Return the [X, Y] coordinate for the center point of the cell that contains the specified text.  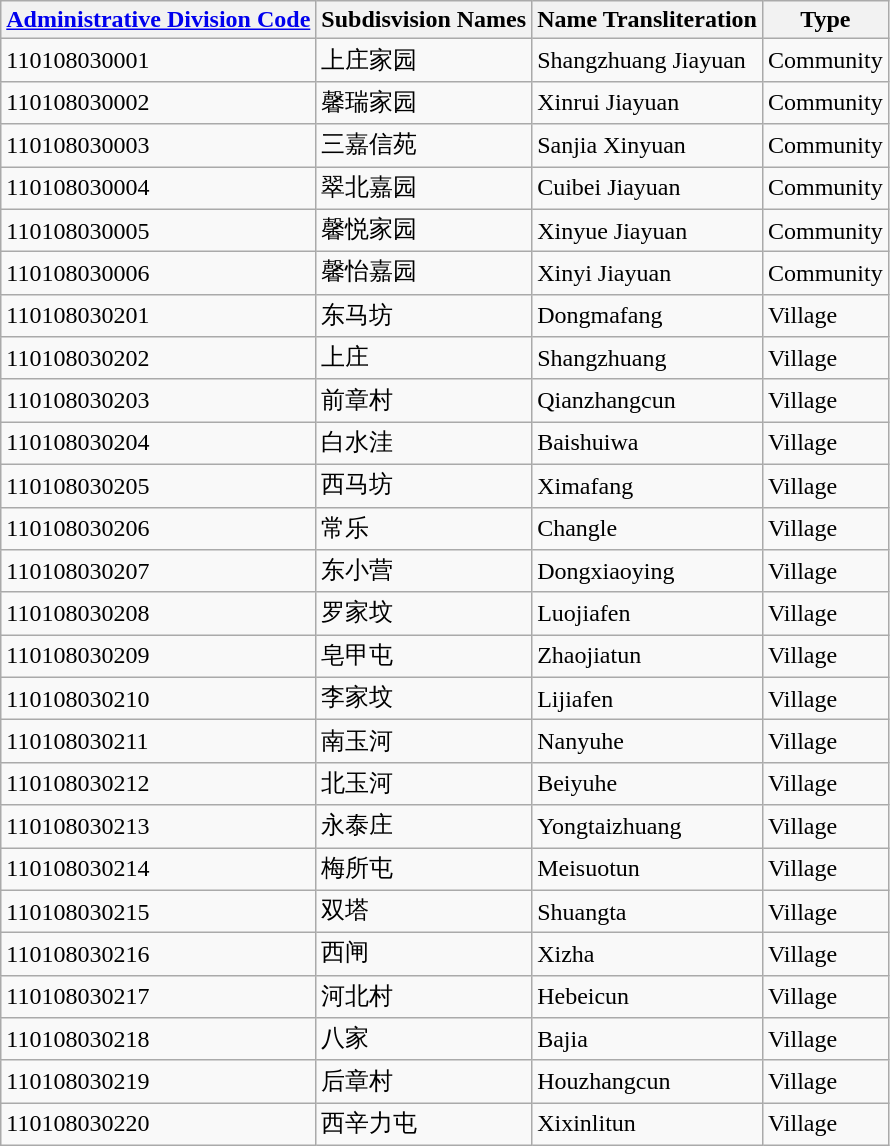
馨悦家园 [424, 230]
永泰庄 [424, 826]
Houzhangcun [648, 1082]
东马坊 [424, 316]
Name Transliteration [648, 20]
110108030005 [158, 230]
110108030213 [158, 826]
李家坟 [424, 698]
八家 [424, 1040]
Dongxiaoying [648, 572]
Yongtaizhuang [648, 826]
110108030210 [158, 698]
皂甲屯 [424, 656]
馨怡嘉园 [424, 274]
110108030207 [158, 572]
110108030004 [158, 188]
110108030002 [158, 102]
110108030209 [158, 656]
110108030204 [158, 444]
110108030219 [158, 1082]
110108030203 [158, 400]
Sanjia Xinyuan [648, 146]
双塔 [424, 912]
110108030206 [158, 528]
Shangzhuang [648, 358]
Bajia [648, 1040]
白水洼 [424, 444]
110108030003 [158, 146]
Nanyuhe [648, 742]
Xinrui Jiayuan [648, 102]
110108030217 [158, 996]
Xixinlitun [648, 1124]
Xinyue Jiayuan [648, 230]
Shangzhuang Jiayuan [648, 60]
Xinyi Jiayuan [648, 274]
Cuibei Jiayuan [648, 188]
110108030215 [158, 912]
Xizha [648, 954]
110108030205 [158, 486]
110108030216 [158, 954]
Baishuiwa [648, 444]
Beiyuhe [648, 784]
馨瑞家园 [424, 102]
Lijiafen [648, 698]
Meisuotun [648, 870]
三嘉信苑 [424, 146]
110108030001 [158, 60]
Luojiafen [648, 614]
上庄 [424, 358]
翠北嘉园 [424, 188]
罗家坟 [424, 614]
北玉河 [424, 784]
东小营 [424, 572]
110108030214 [158, 870]
后章村 [424, 1082]
Hebeicun [648, 996]
110108030218 [158, 1040]
Zhaojiatun [648, 656]
西辛力屯 [424, 1124]
110108030006 [158, 274]
Changle [648, 528]
Type [825, 20]
Administrative Division Code [158, 20]
110108030212 [158, 784]
梅所屯 [424, 870]
Dongmafang [648, 316]
西马坊 [424, 486]
常乐 [424, 528]
Ximafang [648, 486]
南玉河 [424, 742]
110108030220 [158, 1124]
前章村 [424, 400]
Subdisvision Names [424, 20]
110108030202 [158, 358]
110108030201 [158, 316]
上庄家园 [424, 60]
河北村 [424, 996]
Shuangta [648, 912]
西闸 [424, 954]
110108030208 [158, 614]
110108030211 [158, 742]
Qianzhangcun [648, 400]
